Search for the cell housing the specified text and yield its (x, y) center coordinate. 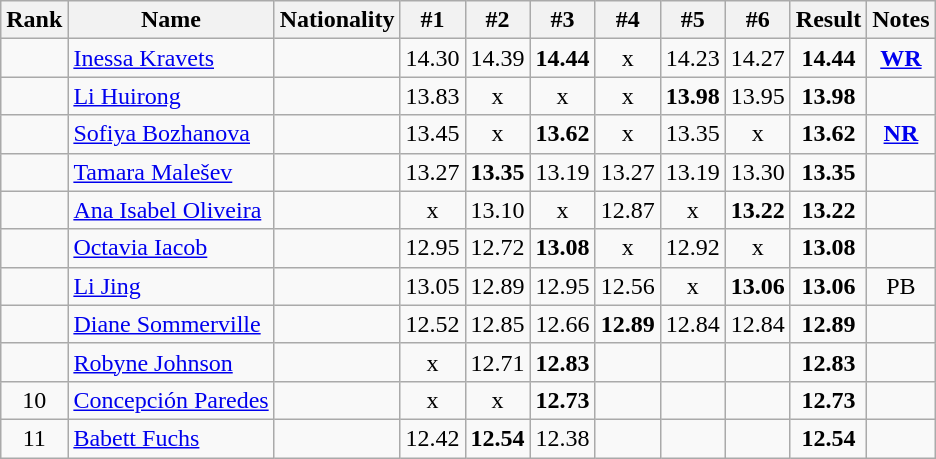
#3 (562, 20)
Concepción Paredes (171, 400)
14.27 (758, 58)
12.52 (432, 324)
12.71 (498, 362)
#4 (628, 20)
12.66 (562, 324)
13.95 (758, 96)
13.30 (758, 172)
#1 (432, 20)
WR (901, 58)
Babett Fuchs (171, 438)
Result (828, 20)
12.85 (498, 324)
Sofiya Bozhanova (171, 134)
13.10 (498, 210)
Nationality (337, 20)
12.56 (628, 286)
Ana Isabel Oliveira (171, 210)
Octavia Iacob (171, 248)
12.42 (432, 438)
#2 (498, 20)
12.92 (692, 248)
Robyne Johnson (171, 362)
Rank (34, 20)
13.45 (432, 134)
Li Jing (171, 286)
Diane Sommerville (171, 324)
NR (901, 134)
Name (171, 20)
14.30 (432, 58)
10 (34, 400)
14.23 (692, 58)
12.87 (628, 210)
11 (34, 438)
Li Huirong (171, 96)
#5 (692, 20)
Notes (901, 20)
12.38 (562, 438)
13.05 (432, 286)
PB (901, 286)
Inessa Kravets (171, 58)
14.39 (498, 58)
#6 (758, 20)
13.83 (432, 96)
12.72 (498, 248)
Tamara Malešev (171, 172)
